Output the (x, y) coordinate of the center of the cell containing the given text.  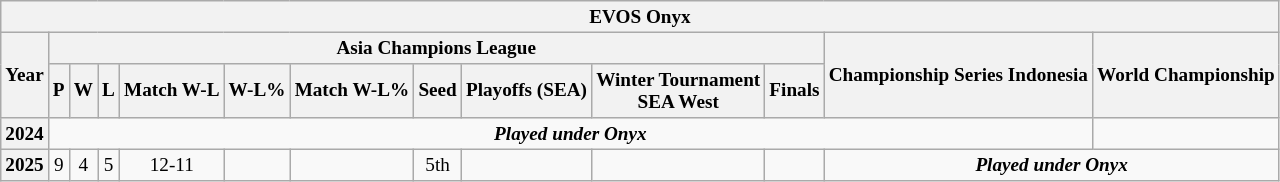
12-11 (172, 166)
World Championship (1186, 75)
W (83, 91)
Championship Series Indonesia (958, 75)
EVOS Onyx (640, 17)
W-L% (257, 91)
Winter Tournament SEA West (678, 91)
Playoffs (SEA) (526, 91)
5th (438, 166)
2024 (25, 134)
Match W-L% (352, 91)
Year (25, 75)
9 (58, 166)
P (58, 91)
Match W-L (172, 91)
L (109, 91)
Finals (794, 91)
Asia Champions League (436, 48)
5 (109, 166)
2025 (25, 166)
4 (83, 166)
Seed (438, 91)
